Find where the given text appears and provide that cell's center as (X, Y) coordinate. 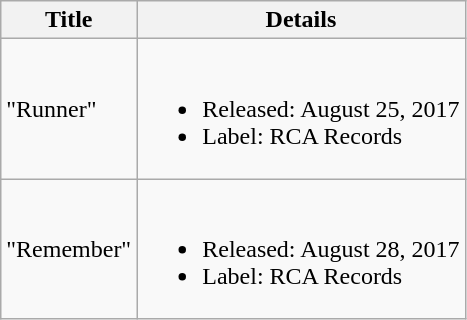
Title (69, 20)
Released: August 25, 2017Label: RCA Records (301, 109)
"Remember" (69, 249)
Released: August 28, 2017Label: RCA Records (301, 249)
Details (301, 20)
"Runner" (69, 109)
